For the text-containing cell, return its midpoint in [x, y] coordinate format. 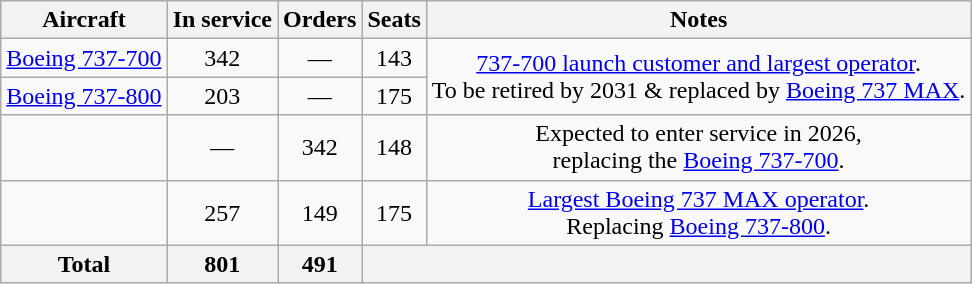
Expected to enter service in 2026,replacing the Boeing 737-700. [698, 148]
149 [320, 212]
Largest Boeing 737 MAX operator.Replacing Boeing 737-800. [698, 212]
143 [394, 58]
Boeing 737-700 [84, 58]
257 [222, 212]
Aircraft [84, 20]
801 [222, 264]
Notes [698, 20]
Boeing 737-800 [84, 96]
737-700 launch customer and largest operator.To be retired by 2031 & replaced by Boeing 737 MAX. [698, 77]
203 [222, 96]
Orders [320, 20]
491 [320, 264]
In service [222, 20]
Total [84, 264]
148 [394, 148]
Seats [394, 20]
